Identify which cell holds the provided text, then report its (x, y) central coordinate. 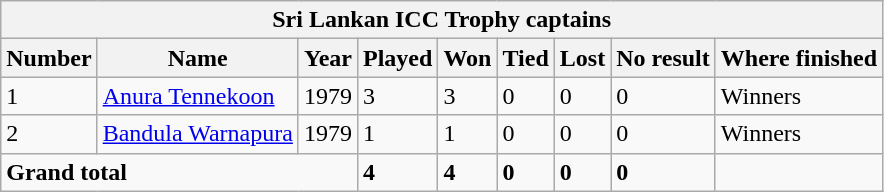
Tied (526, 58)
Anura Tennekoon (198, 96)
Sri Lankan ICC Trophy captains (442, 20)
Number (49, 58)
Played (397, 58)
Name (198, 58)
Grand total (180, 172)
Bandula Warnapura (198, 134)
2 (49, 134)
Lost (582, 58)
Year (328, 58)
Won (468, 58)
Where finished (798, 58)
No result (664, 58)
